Return the [X, Y] coordinate for the center point of the cell that contains the specified text.  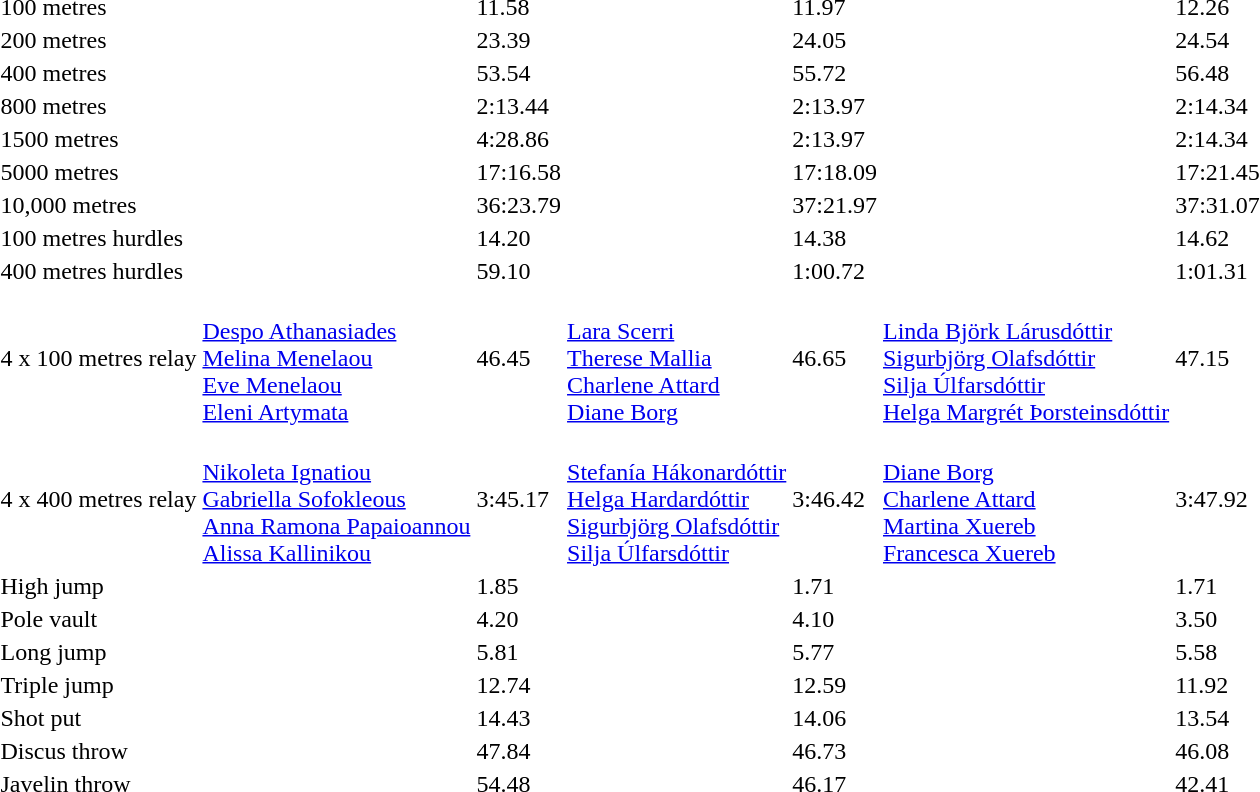
46.73 [835, 751]
23.39 [519, 40]
37:21.97 [835, 205]
14.38 [835, 238]
17:16.58 [519, 172]
4:28.86 [519, 139]
Nikoleta IgnatiouGabriella SofokleousAnna Ramona PapaioannouAlissa Kallinikou [336, 499]
4.10 [835, 619]
5.81 [519, 652]
4.20 [519, 619]
12.59 [835, 685]
53.54 [519, 73]
14.06 [835, 718]
Linda Björk LárusdóttirSigurbjörg OlafsdóttirSilja ÚlfarsdóttirHelga Margrét Þorsteinsdóttir [1026, 358]
36:23.79 [519, 205]
3:45.17 [519, 499]
24.05 [835, 40]
2:13.44 [519, 106]
55.72 [835, 73]
14.20 [519, 238]
46.45 [519, 358]
14.43 [519, 718]
1:00.72 [835, 271]
5.77 [835, 652]
Stefanía HákonardóttirHelga HardardóttirSigurbjörg OlafsdóttirSilja Úlfarsdóttir [677, 499]
17:18.09 [835, 172]
59.10 [519, 271]
Lara ScerriTherese MalliaCharlene AttardDiane Borg [677, 358]
1.85 [519, 586]
Despo AthanasiadesMelina MenelaouEve MenelaouEleni Artymata [336, 358]
3:46.42 [835, 499]
46.65 [835, 358]
12.74 [519, 685]
Diane BorgCharlene AttardMartina XuerebFrancesca Xuereb [1026, 499]
1.71 [835, 586]
47.84 [519, 751]
